Return [x, y] of the center of cell containing provided text 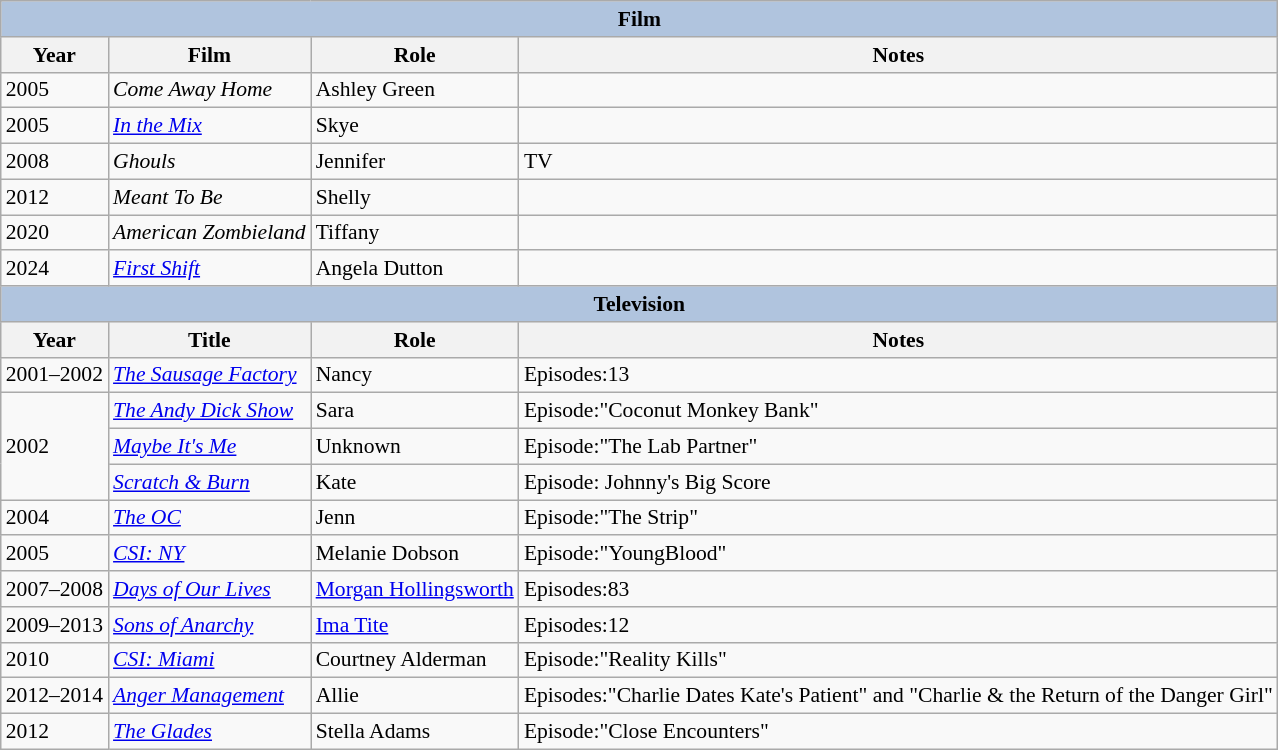
2008 [54, 162]
2004 [54, 518]
Angela Dutton [415, 269]
Episode:"Coconut Monkey Bank" [898, 411]
Episodes:83 [898, 589]
Allie [415, 696]
Morgan Hollingsworth [415, 589]
Unknown [415, 447]
Scratch & Burn [210, 482]
Ashley Green [415, 90]
Kate [415, 482]
Jennifer [415, 162]
Meant To Be [210, 197]
Sara [415, 411]
2010 [54, 660]
Come Away Home [210, 90]
Tiffany [415, 233]
2012–2014 [54, 696]
Episodes:13 [898, 375]
CSI: Miami [210, 660]
In the Mix [210, 126]
2020 [54, 233]
Episode:"YoungBlood" [898, 554]
The OC [210, 518]
Sons of Anarchy [210, 625]
The Glades [210, 732]
Jenn [415, 518]
Episode: Johnny's Big Score [898, 482]
The Andy Dick Show [210, 411]
Nancy [415, 375]
Skye [415, 126]
Stella Adams [415, 732]
2002 [54, 446]
Episode:"The Strip" [898, 518]
American Zombieland [210, 233]
Title [210, 340]
Melanie Dobson [415, 554]
Ima Tite [415, 625]
Ghouls [210, 162]
Episode:"Reality Kills" [898, 660]
2007–2008 [54, 589]
Episodes:"Charlie Dates Kate's Patient" and "Charlie & the Return of the Danger Girl" [898, 696]
Shelly [415, 197]
2001–2002 [54, 375]
Television [640, 304]
CSI: NY [210, 554]
2009–2013 [54, 625]
Maybe It's Me [210, 447]
The Sausage Factory [210, 375]
Episodes:12 [898, 625]
Anger Management [210, 696]
First Shift [210, 269]
Episode:"The Lab Partner" [898, 447]
Courtney Alderman [415, 660]
Days of Our Lives [210, 589]
2024 [54, 269]
TV [898, 162]
Episode:"Close Encounters" [898, 732]
